Capture the cell that displays the provided text and extract its (x, y) central coordinate. 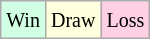
Win (24, 20)
Loss (126, 20)
Draw (72, 20)
